Extract the [x, y] coordinate from the center of the cell holding the provided text.  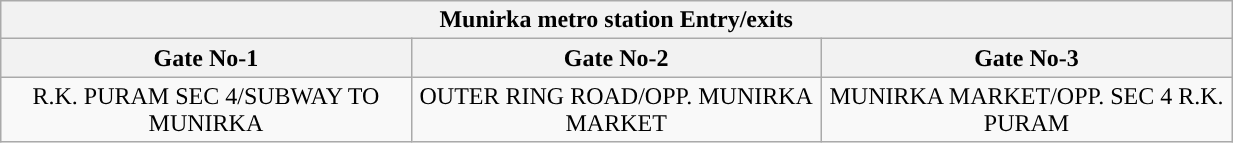
Gate No-3 [1026, 58]
R.K. PURAM SEC 4/SUBWAY TO MUNIRKA [206, 110]
OUTER RING ROAD/OPP. MUNIRKA MARKET [616, 110]
Gate No-1 [206, 58]
MUNIRKA MARKET/OPP. SEC 4 R.K. PURAM [1026, 110]
Gate No-2 [616, 58]
Munirka metro station Entry/exits [616, 20]
